Return the (X, Y) coordinate for the center point of the cell that contains the specified text.  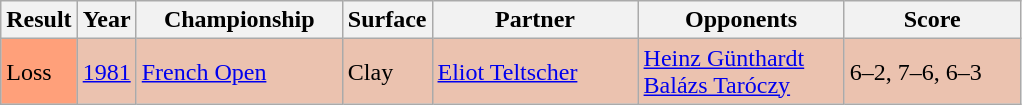
Loss (39, 72)
Result (39, 20)
Partner (535, 20)
Eliot Teltscher (535, 72)
6–2, 7–6, 6–3 (932, 72)
Championship (239, 20)
French Open (239, 72)
Opponents (741, 20)
Heinz Günthardt Balázs Taróczy (741, 72)
1981 (106, 72)
Score (932, 20)
Clay (387, 72)
Surface (387, 20)
Year (106, 20)
